For the text-containing cell, return its midpoint in (X, Y) coordinate format. 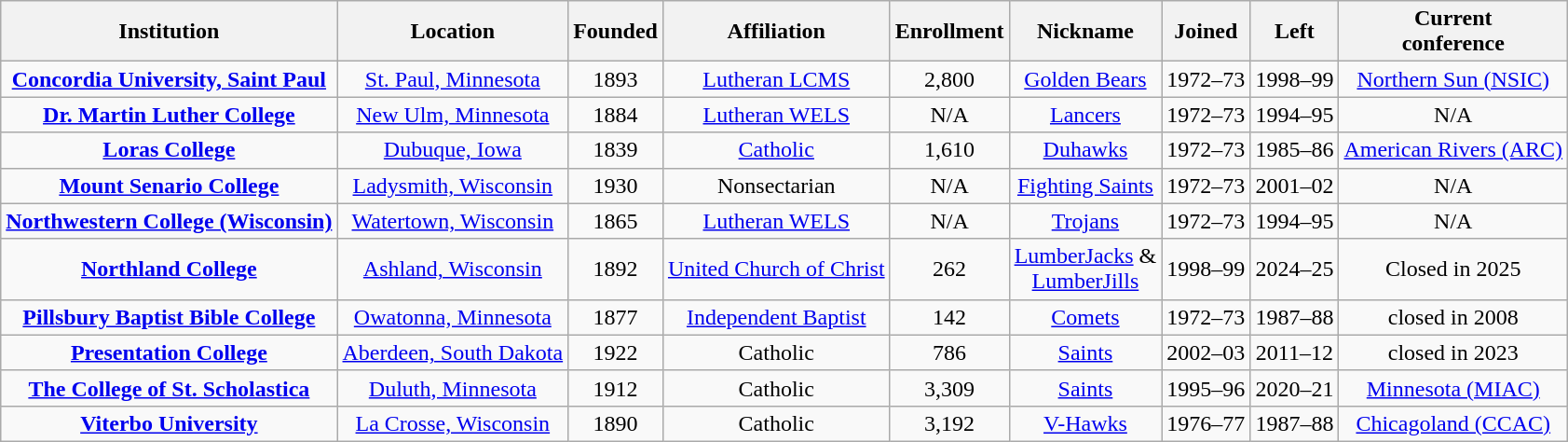
St. Paul, Minnesota (453, 79)
Northern Sun (NSIC) (1453, 79)
Fighting Saints (1085, 186)
Pillsbury Baptist Bible College (170, 317)
Dubuque, Iowa (453, 150)
Golden Bears (1085, 79)
Duhawks (1085, 150)
Comets (1085, 317)
2024–25 (1295, 269)
Nickname (1085, 32)
Chicagoland (CCAC) (1453, 423)
Duluth, Minnesota (453, 388)
Affiliation (776, 32)
2020–21 (1295, 388)
Joined (1206, 32)
142 (949, 317)
Watertown, Wisconsin (453, 221)
1893 (616, 79)
Trojans (1085, 221)
Left (1295, 32)
786 (949, 352)
2001–02 (1295, 186)
Minnesota (MIAC) (1453, 388)
Ashland, Wisconsin (453, 269)
1877 (616, 317)
1890 (616, 423)
1995–96 (1206, 388)
United Church of Christ (776, 269)
V-Hawks (1085, 423)
closed in 2008 (1453, 317)
Founded (616, 32)
Lancers (1085, 115)
1912 (616, 388)
Northland College (170, 269)
Currentconference (1453, 32)
closed in 2023 (1453, 352)
Loras College (170, 150)
Lutheran LCMS (776, 79)
1930 (616, 186)
Northwestern College (Wisconsin) (170, 221)
2,800 (949, 79)
3,309 (949, 388)
1892 (616, 269)
Independent Baptist (776, 317)
Enrollment (949, 32)
1865 (616, 221)
1884 (616, 115)
Dr. Martin Luther College (170, 115)
Institution (170, 32)
La Crosse, Wisconsin (453, 423)
Owatonna, Minnesota (453, 317)
2002–03 (1206, 352)
American Rivers (ARC) (1453, 150)
1985–86 (1295, 150)
Location (453, 32)
New Ulm, Minnesota (453, 115)
Aberdeen, South Dakota (453, 352)
Viterbo University (170, 423)
3,192 (949, 423)
LumberJacks &LumberJills (1085, 269)
1839 (616, 150)
1976–77 (1206, 423)
The College of St. Scholastica (170, 388)
262 (949, 269)
Mount Senario College (170, 186)
Closed in 2025 (1453, 269)
1922 (616, 352)
Concordia University, Saint Paul (170, 79)
Presentation College (170, 352)
1,610 (949, 150)
2011–12 (1295, 352)
Nonsectarian (776, 186)
Ladysmith, Wisconsin (453, 186)
